Capture the cell that displays the provided text and extract its (x, y) central coordinate. 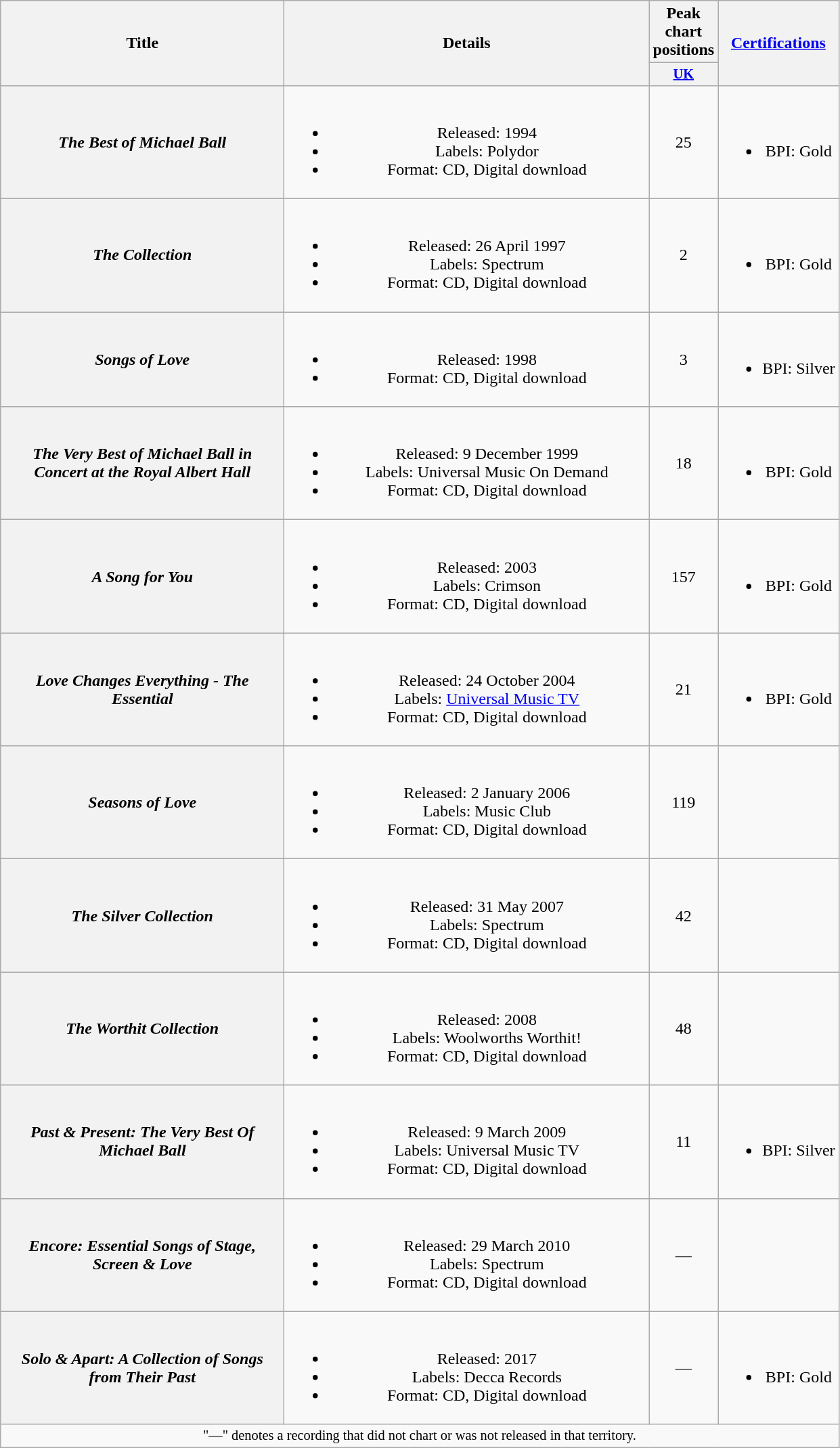
48 (684, 1029)
Title (142, 43)
Released: 24 October 2004Labels: Universal Music TVFormat: CD, Digital download (467, 689)
Released: 26 April 1997Labels: SpectrumFormat: CD, Digital download (467, 256)
2 (684, 256)
3 (684, 359)
11 (684, 1141)
Released: 31 May 2007Labels: SpectrumFormat: CD, Digital download (467, 915)
21 (684, 689)
42 (684, 915)
The Very Best of Michael Ball in Concert at the Royal Albert Hall (142, 463)
Details (467, 43)
25 (684, 142)
"—" denotes a recording that did not chart or was not released in that territory. (420, 1436)
Released: 1994Labels: PolydorFormat: CD, Digital download (467, 142)
The Silver Collection (142, 915)
119 (684, 803)
Seasons of Love (142, 803)
Songs of Love (142, 359)
Solo & Apart: A Collection of Songs from Their Past (142, 1367)
Released: 2 January 2006Labels: Music ClubFormat: CD, Digital download (467, 803)
Released: 29 March 2010Labels: SpectrumFormat: CD, Digital download (467, 1255)
157 (684, 577)
Certifications (778, 43)
The Best of Michael Ball (142, 142)
UK (684, 74)
A Song for You (142, 577)
Released: 9 March 2009Labels: Universal Music TVFormat: CD, Digital download (467, 1141)
Released: 2003Labels: CrimsonFormat: CD, Digital download (467, 577)
Released: 2017Labels: Decca RecordsFormat: CD, Digital download (467, 1367)
Encore: Essential Songs of Stage, Screen & Love (142, 1255)
The Worthit Collection (142, 1029)
Love Changes Everything - The Essential (142, 689)
Past & Present: The Very Best Of Michael Ball (142, 1141)
Released: 1998Format: CD, Digital download (467, 359)
18 (684, 463)
Peak chart positions (684, 32)
Released: 9 December 1999Labels: Universal Music On DemandFormat: CD, Digital download (467, 463)
The Collection (142, 256)
Released: 2008Labels: Woolworths Worthit!Format: CD, Digital download (467, 1029)
